Identify which cell holds the provided text, then report its [X, Y] central coordinate. 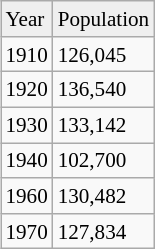
1920 [26, 90]
1960 [26, 196]
102,700 [104, 160]
1930 [26, 124]
1940 [26, 160]
1970 [26, 230]
136,540 [104, 90]
Year [26, 18]
133,142 [104, 124]
1910 [26, 54]
Population [104, 18]
126,045 [104, 54]
130,482 [104, 196]
127,834 [104, 230]
